Extract the [X, Y] coordinate from the center of the cell holding the provided text.  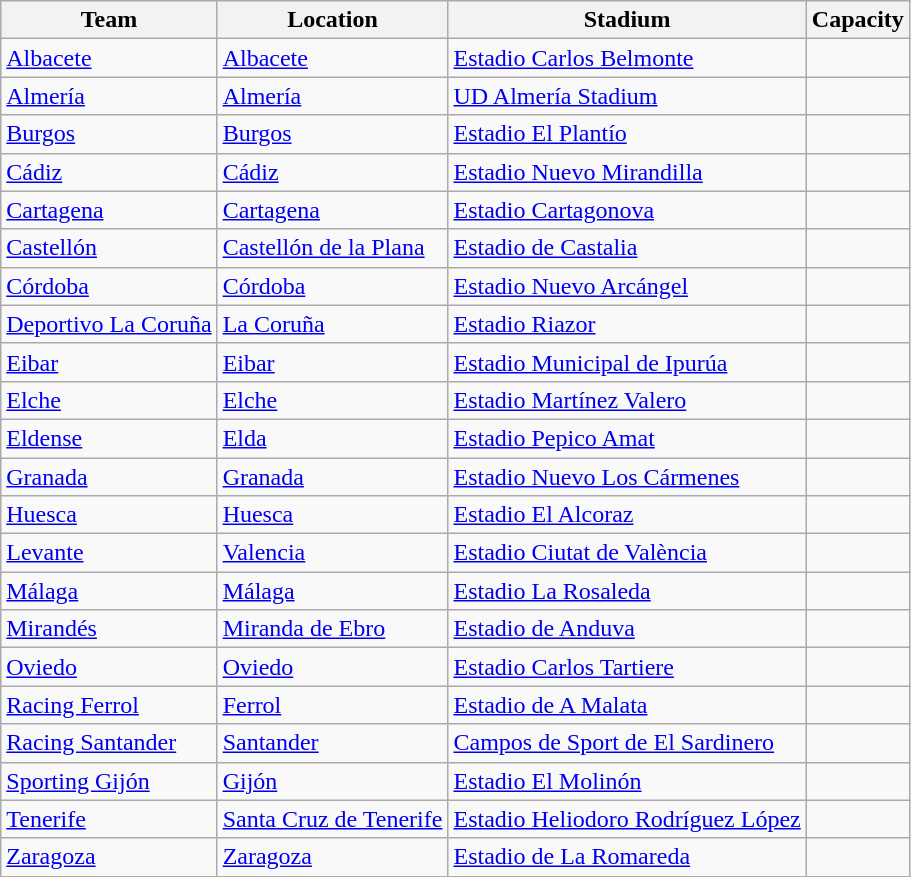
UD Almería Stadium [627, 96]
Tenerife [109, 819]
Estadio Martínez Valero [627, 400]
Estadio de La Romareda [627, 857]
Mirandés [109, 629]
Estadio La Rosaleda [627, 591]
Estadio Heliodoro Rodríguez López [627, 819]
Estadio Riazor [627, 324]
Miranda de Ebro [332, 629]
Estadio de A Malata [627, 705]
Santa Cruz de Tenerife [332, 819]
Team [109, 20]
Estadio Pepico Amat [627, 438]
Valencia [332, 553]
La Coruña [332, 324]
Estadio de Castalia [627, 248]
Location [332, 20]
Estadio El Plantío [627, 134]
Ferrol [332, 705]
Capacity [858, 20]
Estadio Ciutat de València [627, 553]
Eldense [109, 438]
Estadio Nuevo Los Cármenes [627, 477]
Estadio Nuevo Arcángel [627, 286]
Campos de Sport de El Sardinero [627, 743]
Estadio El Alcoraz [627, 515]
Santander [332, 743]
Estadio El Molinón [627, 781]
Racing Ferrol [109, 705]
Elda [332, 438]
Estadio Carlos Tartiere [627, 667]
Castellón de la Plana [332, 248]
Gijón [332, 781]
Estadio Cartagonova [627, 210]
Estadio Nuevo Mirandilla [627, 172]
Estadio de Anduva [627, 629]
Estadio Carlos Belmonte [627, 58]
Levante [109, 553]
Racing Santander [109, 743]
Deportivo La Coruña [109, 324]
Stadium [627, 20]
Castellón [109, 248]
Sporting Gijón [109, 781]
Estadio Municipal de Ipurúa [627, 362]
